Return the (x, y) coordinate for the center point of the cell that contains the specified text.  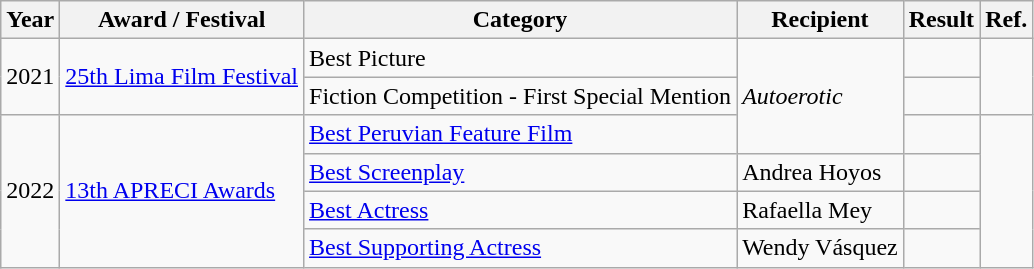
Recipient (820, 20)
Andrea Hoyos (820, 172)
Best Screenplay (520, 172)
25th Lima Film Festival (182, 77)
Wendy Vásquez (820, 248)
Year (30, 20)
Result (941, 20)
Best Actress (520, 210)
Fiction Competition - First Special Mention (520, 96)
Best Supporting Actress (520, 248)
Best Picture (520, 58)
Award / Festival (182, 20)
2021 (30, 77)
2022 (30, 191)
Best Peruvian Feature Film (520, 134)
Autoerotic (820, 96)
Category (520, 20)
13th APRECI Awards (182, 191)
Ref. (1006, 20)
Rafaella Mey (820, 210)
